For the text-containing cell, return its midpoint in (x, y) coordinate format. 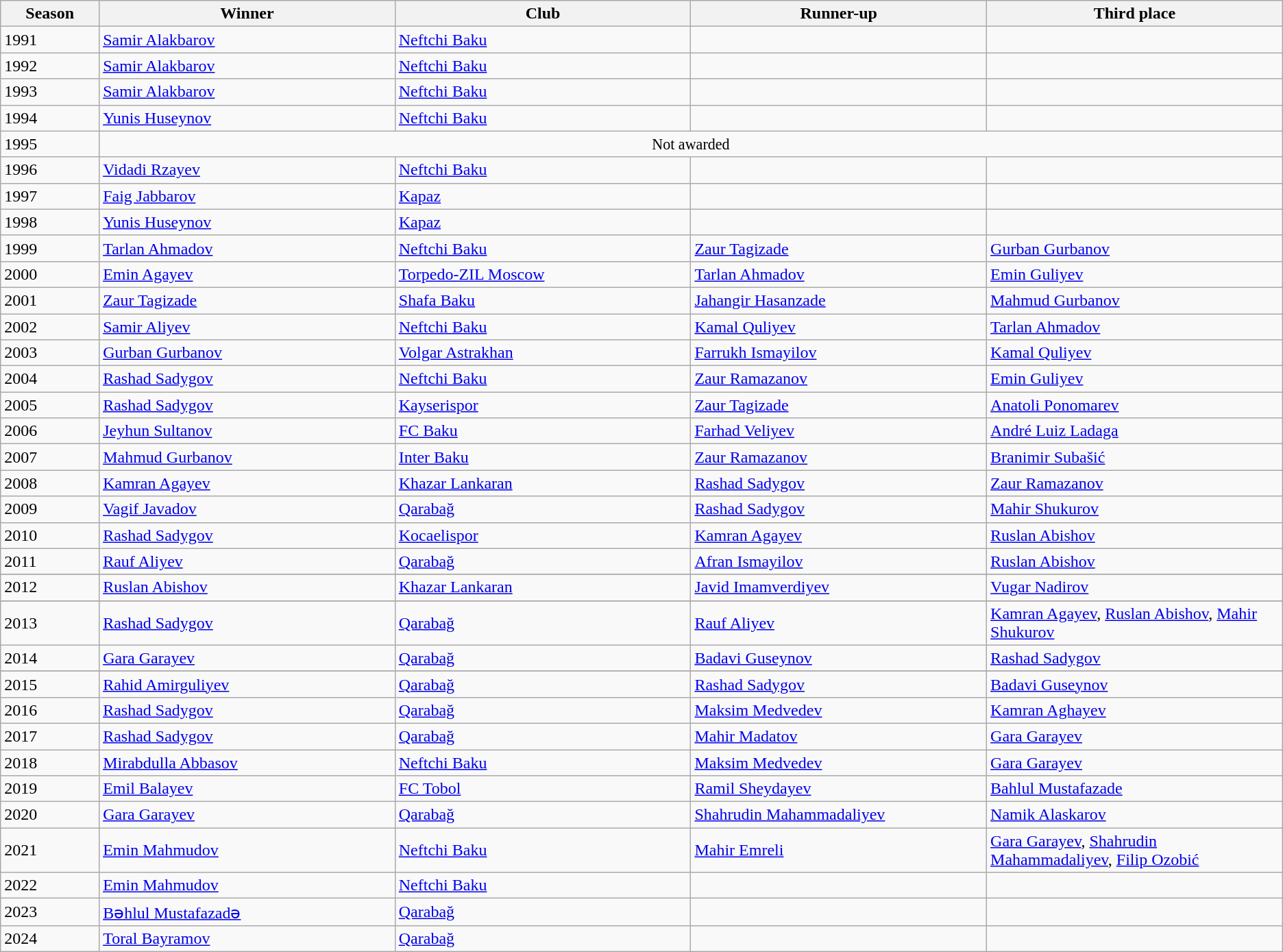
Vidadi Rzayev (247, 170)
Volgar Astrakhan (543, 353)
Shafa Baku (543, 300)
Shahrudin Mahammadaliyev (839, 815)
Bahlul Mustafazade (1135, 789)
Torpedo-ZIL Moscow (543, 274)
Emil Balayev (247, 789)
Not awarded (691, 144)
Namik Alaskarov (1135, 815)
2008 (50, 483)
2004 (50, 379)
1992 (50, 66)
Vugar Nadirov (1135, 587)
Farrukh Ismayilov (839, 353)
Mahir Emreli (839, 850)
2002 (50, 327)
Faig Jabbarov (247, 196)
2019 (50, 789)
Samir Aliyev (247, 327)
Afran Ismayilov (839, 561)
2016 (50, 710)
2007 (50, 457)
Mirabdulla Abbasov (247, 763)
2012 (50, 587)
2015 (50, 684)
2023 (50, 912)
Mahir Shukurov (1135, 509)
1996 (50, 170)
Javid Imamverdiyev (839, 587)
1995 (50, 144)
Branimir Subašić (1135, 457)
2020 (50, 815)
2001 (50, 300)
2006 (50, 431)
Kamran Agayev, Ruslan Abishov, Mahir Shukurov (1135, 622)
Third place (1135, 14)
Farhad Veliyev (839, 431)
2003 (50, 353)
Kamran Aghayev (1135, 710)
2011 (50, 561)
Winner (247, 14)
1998 (50, 222)
André Luiz Ladaga (1135, 431)
2009 (50, 509)
2017 (50, 736)
1997 (50, 196)
2000 (50, 274)
2013 (50, 622)
Kocaelispor (543, 535)
Gara Garayev, Shahrudin Mahammadaliyev, Filip Ozobić (1135, 850)
2010 (50, 535)
Anatoli Ponomarev (1135, 405)
Inter Baku (543, 457)
Runner-up (839, 14)
1994 (50, 118)
Season (50, 14)
2021 (50, 850)
2024 (50, 938)
Bəhlul Mustafazadə (247, 912)
1991 (50, 40)
FC Baku (543, 431)
2022 (50, 886)
1999 (50, 248)
Ramil Sheydayev (839, 789)
FC Tobol (543, 789)
Vagif Javadov (247, 509)
Rahid Amirguliyev (247, 684)
2005 (50, 405)
Toral Bayramov (247, 938)
Mahir Madatov (839, 736)
1993 (50, 92)
Kayserispor (543, 405)
2014 (50, 658)
Emin Agayev (247, 274)
Club (543, 14)
Jeyhun Sultanov (247, 431)
Jahangir Hasanzade (839, 300)
2018 (50, 763)
